Identify which cell holds the provided text, then report its (X, Y) central coordinate. 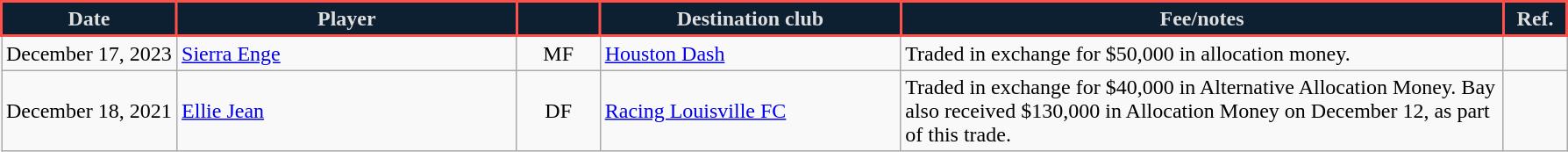
Destination club (751, 19)
December 18, 2021 (89, 111)
Racing Louisville FC (751, 111)
Houston Dash (751, 53)
Ellie Jean (347, 111)
MF (558, 53)
December 17, 2023 (89, 53)
DF (558, 111)
Traded in exchange for $50,000 in allocation money. (1202, 53)
Date (89, 19)
Sierra Enge (347, 53)
Player (347, 19)
Ref. (1535, 19)
Traded in exchange for $40,000 in Alternative Allocation Money. Bay also received $130,000 in Allocation Money on December 12, as part of this trade. (1202, 111)
Fee/notes (1202, 19)
